Determine the [x, y] coordinate at the center of the cell enclosing the given text.  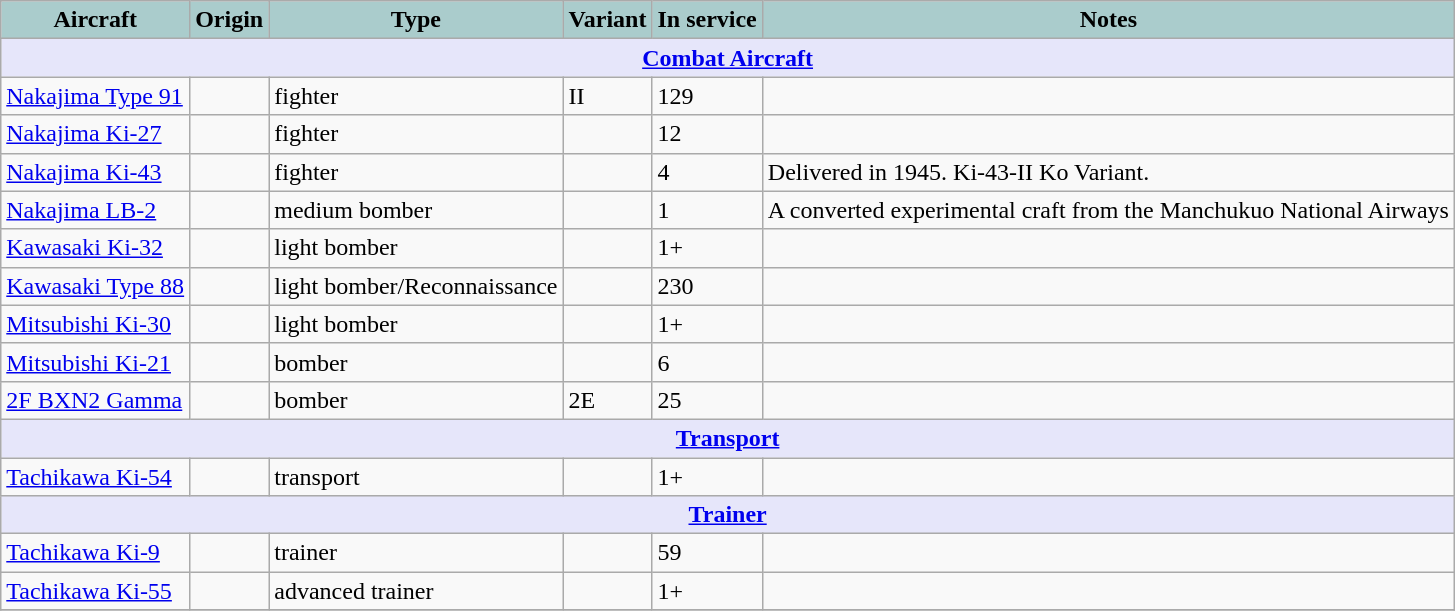
Tachikawa Ki-54 [96, 477]
Kawasaki Ki-32 [96, 248]
6 [707, 362]
Transport [728, 438]
12 [707, 134]
Delivered in 1945. Ki-43-II Ko Variant. [1108, 172]
light bomber/Reconnaissance [416, 286]
1 [707, 210]
Nakajima Type 91 [96, 96]
Variant [608, 20]
Nakajima Ki-43 [96, 172]
medium bomber [416, 210]
Trainer [728, 515]
Type [416, 20]
advanced trainer [416, 591]
Kawasaki Type 88 [96, 286]
Tachikawa Ki-55 [96, 591]
25 [707, 400]
129 [707, 96]
Notes [1108, 20]
trainer [416, 553]
A converted experimental craft from the Manchukuo National Airways [1108, 210]
4 [707, 172]
Origin [230, 20]
Nakajima LB-2 [96, 210]
59 [707, 553]
Mitsubishi Ki-30 [96, 324]
2F BXN2 Gamma [96, 400]
II [608, 96]
230 [707, 286]
Aircraft [96, 20]
In service [707, 20]
Mitsubishi Ki-21 [96, 362]
Combat Aircraft [728, 58]
transport [416, 477]
Nakajima Ki-27 [96, 134]
Tachikawa Ki-9 [96, 553]
2E [608, 400]
